Identify which cell holds the provided text, then report its (x, y) central coordinate. 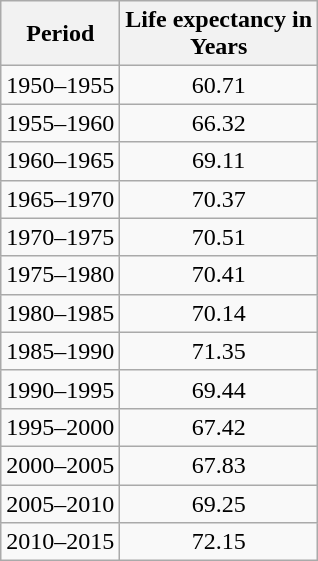
1965–1970 (60, 199)
60.71 (219, 85)
72.15 (219, 542)
70.37 (219, 199)
1980–1985 (60, 313)
Period (60, 34)
1960–1965 (60, 161)
1995–2000 (60, 427)
69.11 (219, 161)
2010–2015 (60, 542)
66.32 (219, 123)
2005–2010 (60, 503)
71.35 (219, 351)
69.25 (219, 503)
1970–1975 (60, 237)
Life expectancy inYears (219, 34)
1950–1955 (60, 85)
1985–1990 (60, 351)
70.14 (219, 313)
1955–1960 (60, 123)
70.41 (219, 275)
1975–1980 (60, 275)
70.51 (219, 237)
1990–1995 (60, 389)
69.44 (219, 389)
2000–2005 (60, 465)
67.83 (219, 465)
67.42 (219, 427)
